Determine the (x, y) coordinate at the center of the cell enclosing the given text.  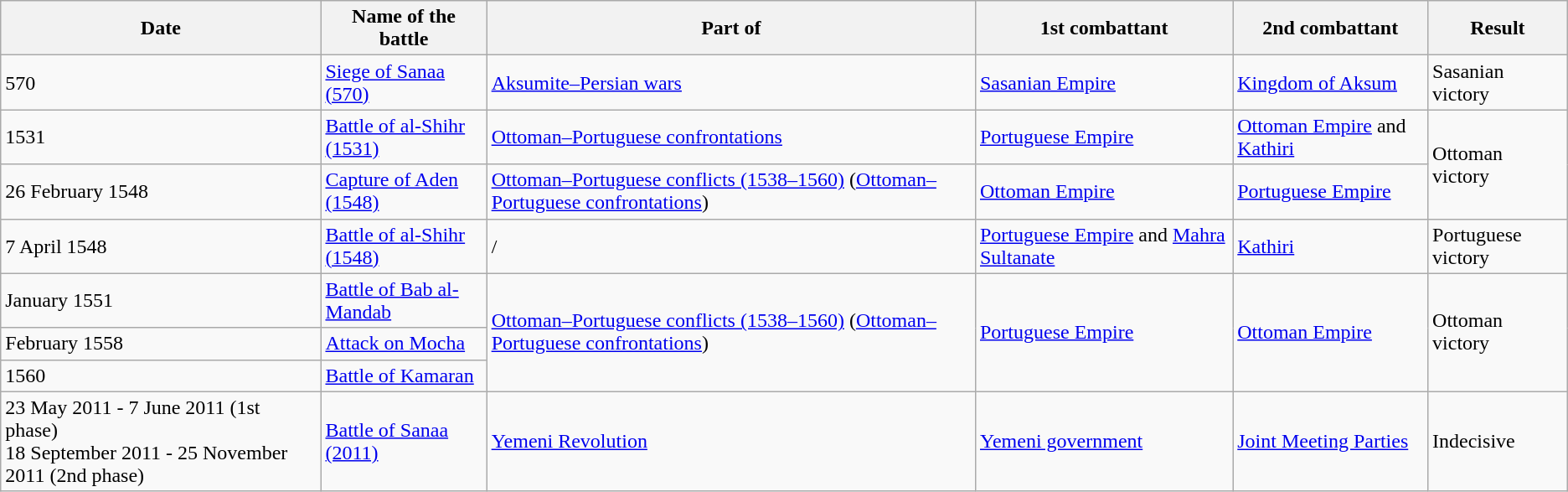
Ottoman Empire and Kathiri (1330, 137)
1st combattant (1104, 28)
Siege of Sanaa (570) (404, 82)
Battle of Sanaa (2011) (404, 441)
Kingdom of Aksum (1330, 82)
Indecisive (1498, 441)
23 May 2011 - 7 June 2011 (1st phase)18 September 2011 - 25 November 2011 (2nd phase) (161, 441)
Kathiri (1330, 246)
Result (1498, 28)
Yemeni government (1104, 441)
Name of the battle (404, 28)
February 1558 (161, 344)
January 1551 (161, 300)
Battle of Kamaran (404, 375)
1560 (161, 375)
Capture of Aden (1548) (404, 191)
570 (161, 82)
26 February 1548 (161, 191)
Date (161, 28)
/ (730, 246)
Sasanian Empire (1104, 82)
Battle of al-Shihr (1531) (404, 137)
Portuguese victory (1498, 246)
Ottoman–Portuguese confrontations (730, 137)
Joint Meeting Parties (1330, 441)
Yemeni Revolution (730, 441)
2nd combattant (1330, 28)
7 April 1548 (161, 246)
Aksumite–Persian wars (730, 82)
Part of (730, 28)
Battle of al-Shihr (1548) (404, 246)
Battle of Bab al-Mandab (404, 300)
Portuguese Empire and Mahra Sultanate (1104, 246)
Attack on Mocha (404, 344)
1531 (161, 137)
Sasanian victory (1498, 82)
